From the cell containing the given text, extract its center point as [x, y] coordinate. 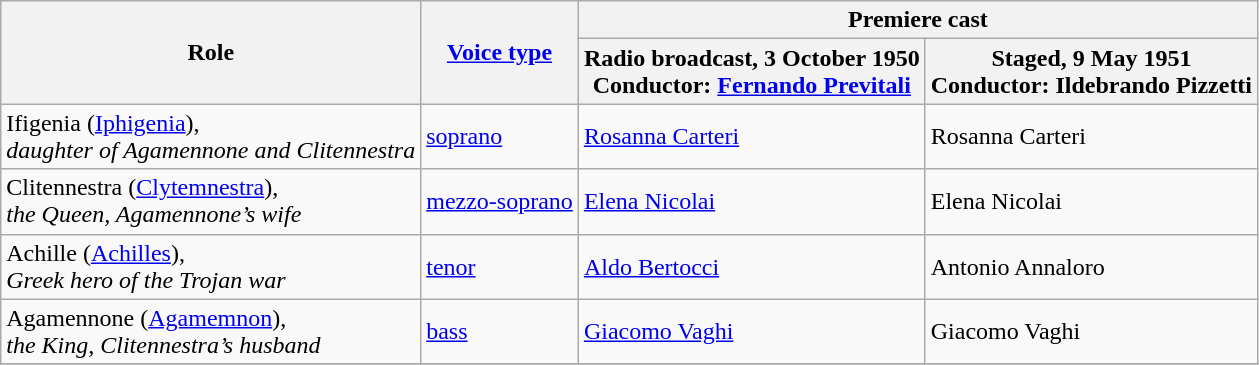
tenor [500, 266]
Role [211, 52]
Antonio Annaloro [1091, 266]
bass [500, 332]
Clitennestra (Clytemnestra), the Queen, Agamennone’s wife [211, 202]
Aldo Bertocci [752, 266]
Ifigenia (Iphigenia), daughter of Agamennone and Clitennestra [211, 136]
Voice type [500, 52]
Staged, 9 May 1951 Conductor: Ildebrando Pizzetti [1091, 72]
Agamennone (Agamemnon), the King, Clitennestra’s husband [211, 332]
mezzo-soprano [500, 202]
soprano [500, 136]
Premiere cast [918, 20]
Radio broadcast, 3 October 1950Conductor: Fernando Previtali [752, 72]
Achille (Achilles), Greek hero of the Trojan war [211, 266]
